Extract the (x, y) coordinate from the center of the cell holding the provided text.  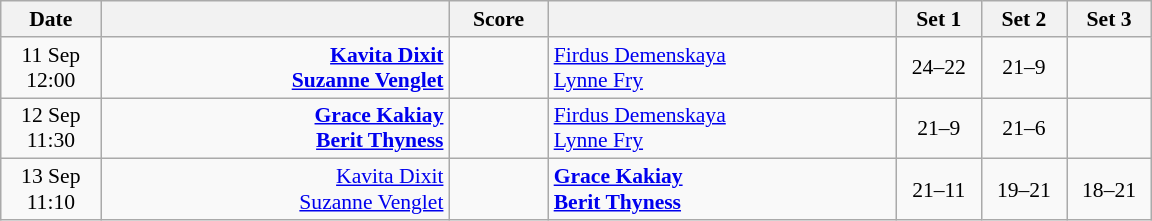
18–21 (1108, 190)
Set 3 (1108, 19)
12 Sep11:30 (51, 128)
11 Sep12:00 (51, 68)
Date (51, 19)
21–6 (1024, 128)
13 Sep11:10 (51, 190)
Score (498, 19)
Set 1 (938, 19)
Set 2 (1024, 19)
19–21 (1024, 190)
21–11 (938, 190)
24–22 (938, 68)
